Locate the cell with the specified text and output its (x, y) center coordinate. 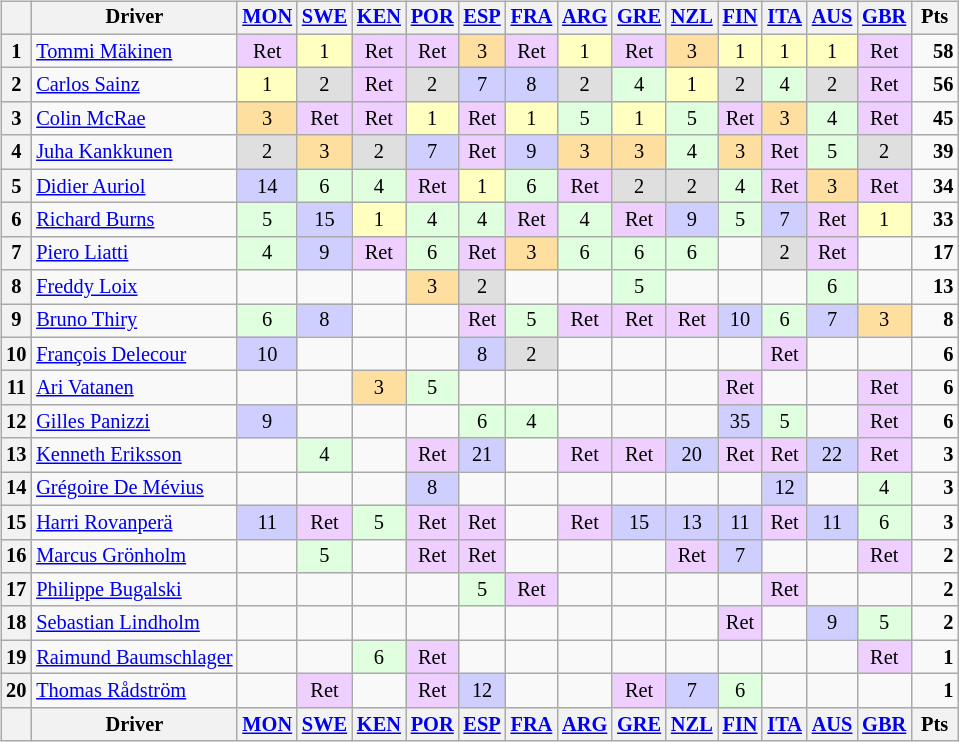
19 (16, 657)
22 (832, 455)
François Delecour (134, 354)
Carlos Sainz (134, 85)
Juha Kankkunen (134, 152)
Bruno Thiry (134, 321)
33 (934, 220)
Freddy Loix (134, 287)
Richard Burns (134, 220)
34 (934, 186)
Marcus Grönholm (134, 556)
58 (934, 51)
21 (482, 455)
Colin McRae (134, 119)
39 (934, 152)
16 (16, 556)
Kenneth Eriksson (134, 455)
56 (934, 85)
45 (934, 119)
35 (740, 422)
Sebastian Lindholm (134, 623)
18 (16, 623)
Tommi Mäkinen (134, 51)
Thomas Rådström (134, 691)
Harri Rovanperä (134, 522)
Didier Auriol (134, 186)
Raimund Baumschlager (134, 657)
Gilles Panizzi (134, 422)
Philippe Bugalski (134, 590)
Piero Liatti (134, 253)
Grégoire De Mévius (134, 489)
Ari Vatanen (134, 388)
